Pinpoint the cell where the given text exists, returning its (X, Y) midpoint coordinate. 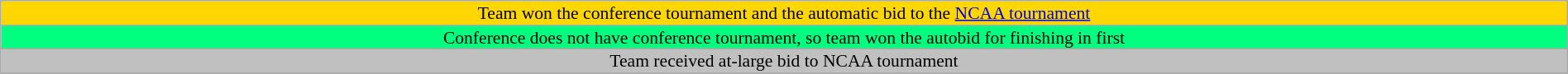
Conference does not have conference tournament, so team won the autobid for finishing in first (784, 38)
Team won the conference tournament and the automatic bid to the NCAA tournament (784, 13)
Team received at-large bid to NCAA tournament (784, 62)
